From the cell containing the given text, extract its center point as [X, Y] coordinate. 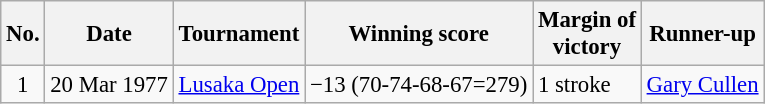
Tournament [238, 34]
Lusaka Open [238, 85]
No. [23, 34]
1 [23, 85]
Date [109, 34]
Runner-up [702, 34]
−13 (70-74-68-67=279) [419, 85]
Winning score [419, 34]
1 stroke [588, 85]
Margin ofvictory [588, 34]
20 Mar 1977 [109, 85]
Gary Cullen [702, 85]
